Output the (x, y) coordinate of the center of the cell containing the given text.  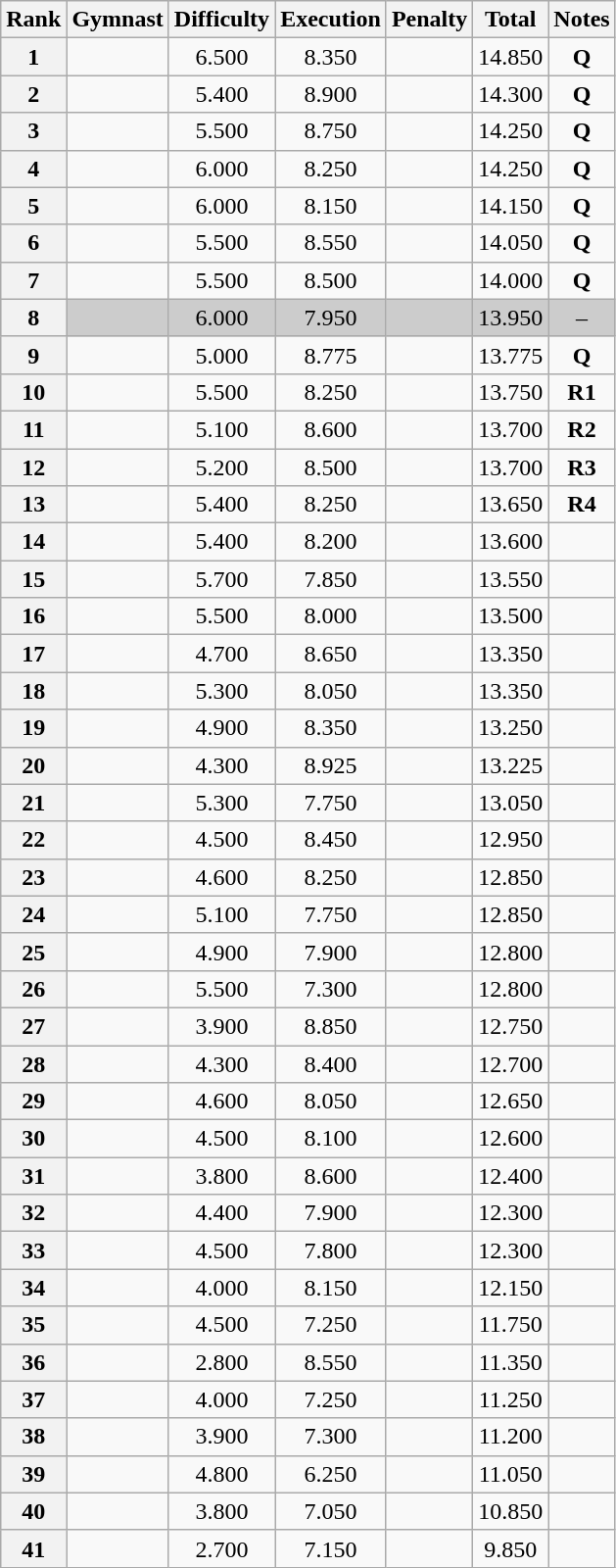
37 (33, 1399)
13.600 (511, 542)
8.400 (331, 1063)
8.000 (331, 616)
7.850 (331, 579)
14.850 (511, 57)
8.925 (331, 765)
4.800 (221, 1474)
14.150 (511, 206)
13.650 (511, 505)
19 (33, 728)
13 (33, 505)
26 (33, 989)
11.050 (511, 1474)
14.050 (511, 243)
33 (33, 1250)
8.650 (331, 654)
7.150 (331, 1548)
2.800 (221, 1362)
4.400 (221, 1213)
27 (33, 1026)
12.700 (511, 1063)
7.800 (331, 1250)
7.950 (331, 318)
16 (33, 616)
Penalty (429, 20)
13.950 (511, 318)
25 (33, 952)
18 (33, 691)
21 (33, 803)
6.250 (331, 1474)
15 (33, 579)
11.200 (511, 1437)
8 (33, 318)
1 (33, 57)
32 (33, 1213)
12.950 (511, 840)
12.400 (511, 1176)
17 (33, 654)
14 (33, 542)
5.000 (221, 355)
R2 (582, 429)
28 (33, 1063)
13.250 (511, 728)
2 (33, 94)
8.750 (331, 131)
10 (33, 392)
39 (33, 1474)
11.250 (511, 1399)
3 (33, 131)
Difficulty (221, 20)
5.700 (221, 579)
8.450 (331, 840)
12.150 (511, 1288)
35 (33, 1325)
23 (33, 877)
8.900 (331, 94)
8.850 (331, 1026)
9.850 (511, 1548)
10.850 (511, 1511)
8.775 (331, 355)
13.550 (511, 579)
38 (33, 1437)
8.100 (331, 1139)
12.750 (511, 1026)
40 (33, 1511)
30 (33, 1139)
R3 (582, 467)
14.000 (511, 280)
13.750 (511, 392)
12.600 (511, 1139)
13.775 (511, 355)
5 (33, 206)
7 (33, 280)
4.700 (221, 654)
Notes (582, 20)
29 (33, 1102)
5.200 (221, 467)
14.300 (511, 94)
31 (33, 1176)
36 (33, 1362)
R4 (582, 505)
11 (33, 429)
20 (33, 765)
11.750 (511, 1325)
Rank (33, 20)
6.500 (221, 57)
24 (33, 914)
41 (33, 1548)
Execution (331, 20)
9 (33, 355)
34 (33, 1288)
– (582, 318)
8.200 (331, 542)
6 (33, 243)
2.700 (221, 1548)
22 (33, 840)
4 (33, 169)
11.350 (511, 1362)
7.050 (331, 1511)
R1 (582, 392)
13.225 (511, 765)
Total (511, 20)
13.500 (511, 616)
13.050 (511, 803)
12 (33, 467)
12.650 (511, 1102)
Gymnast (118, 20)
